Return the (X, Y) coordinate for the center point of the cell that contains the specified text.  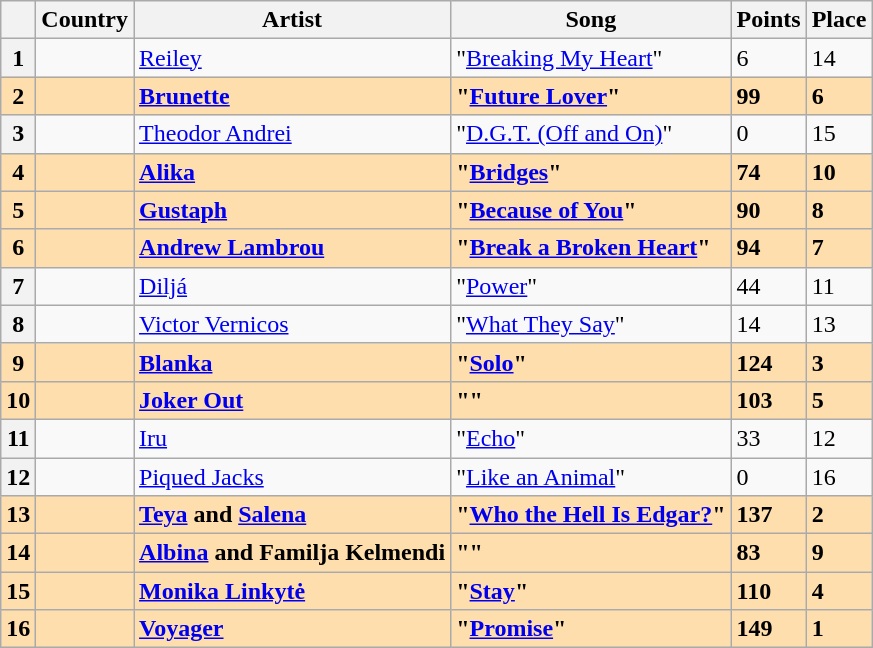
Gustaph (292, 210)
83 (768, 553)
Andrew Lambrou (292, 248)
Points (768, 20)
Country (85, 20)
149 (768, 629)
"Power" (591, 286)
44 (768, 286)
Iru (292, 438)
"Bridges" (591, 172)
Piqued Jacks (292, 477)
"Because of You" (591, 210)
"Future Lover" (591, 96)
"Stay" (591, 591)
"Breaking My Heart" (591, 58)
Place (839, 20)
"Promise" (591, 629)
124 (768, 362)
Brunette (292, 96)
"Who the Hell Is Edgar?" (591, 515)
"What They Say" (591, 324)
90 (768, 210)
103 (768, 400)
Albina and Familja Kelmendi (292, 553)
"Break a Broken Heart" (591, 248)
110 (768, 591)
Diljá (292, 286)
99 (768, 96)
Song (591, 20)
Alika (292, 172)
33 (768, 438)
Voyager (292, 629)
Victor Vernicos (292, 324)
"D.G.T. (Off and On)" (591, 134)
"Echo" (591, 438)
137 (768, 515)
"Solo" (591, 362)
Joker Out (292, 400)
94 (768, 248)
Blanka (292, 362)
Theodor Andrei (292, 134)
Artist (292, 20)
"Like an Animal" (591, 477)
Monika Linkytė (292, 591)
Teya and Salena (292, 515)
74 (768, 172)
Reiley (292, 58)
